Output the (X, Y) coordinate of the center of the cell containing the given text.  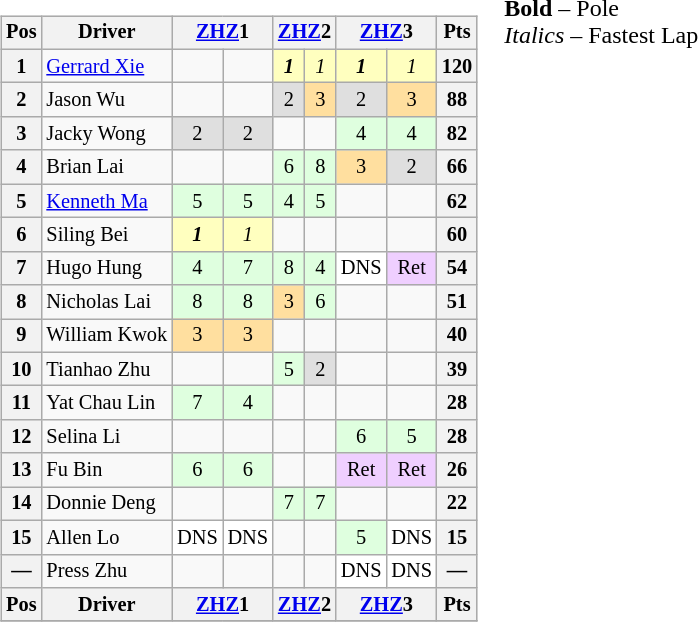
Press Zhu (106, 571)
54 (457, 268)
22 (457, 504)
51 (457, 302)
39 (457, 369)
Jason Wu (106, 100)
10 (21, 369)
60 (457, 235)
Yat Chau Lin (106, 403)
13 (21, 470)
Donnie Deng (106, 504)
9 (21, 336)
82 (457, 134)
Selina Li (106, 437)
Hugo Hung (106, 268)
62 (457, 201)
Nicholas Lai (106, 302)
Fu Bin (106, 470)
Allen Lo (106, 537)
26 (457, 470)
12 (21, 437)
11 (21, 403)
William Kwok (106, 336)
Siling Bei (106, 235)
Tianhao Zhu (106, 369)
Gerrard Xie (106, 66)
120 (457, 66)
40 (457, 336)
Kenneth Ma (106, 201)
Jacky Wong (106, 134)
Brian Lai (106, 167)
14 (21, 504)
66 (457, 167)
88 (457, 100)
